Return the (X, Y) coordinate for the center point of the cell that contains the specified text.  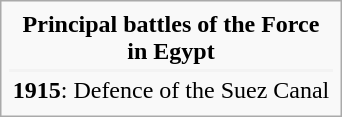
Principal battles of the Force in Egypt (170, 38)
1915: Defence of the Suez Canal (170, 90)
